Locate the cell with the specified text and output its [x, y] center coordinate. 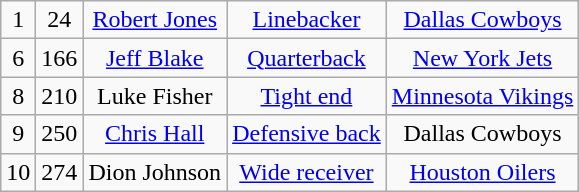
1 [18, 20]
Minnesota Vikings [482, 96]
9 [18, 134]
Houston Oilers [482, 172]
210 [60, 96]
Defensive back [307, 134]
8 [18, 96]
Wide receiver [307, 172]
250 [60, 134]
Linebacker [307, 20]
Dion Johnson [155, 172]
Chris Hall [155, 134]
New York Jets [482, 58]
Robert Jones [155, 20]
274 [60, 172]
Tight end [307, 96]
Jeff Blake [155, 58]
Luke Fisher [155, 96]
24 [60, 20]
Quarterback [307, 58]
6 [18, 58]
10 [18, 172]
166 [60, 58]
